From the cell containing the given text, extract its center point as [X, Y] coordinate. 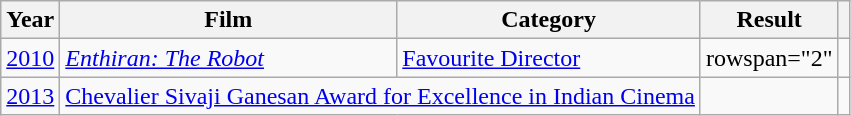
2010 [30, 58]
Result [769, 20]
Year [30, 20]
Chevalier Sivaji Ganesan Award for Excellence in Indian Cinema [380, 96]
rowspan="2" [769, 58]
Category [549, 20]
Film [228, 20]
Favourite Director [549, 58]
Enthiran: The Robot [228, 58]
2013 [30, 96]
